Pinpoint the cell where the given text exists, returning its [X, Y] midpoint coordinate. 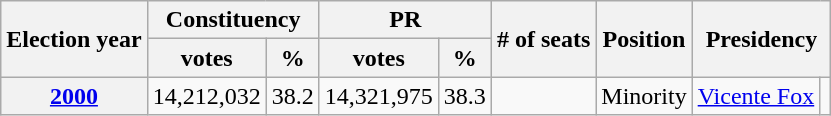
2000 [74, 96]
38.2 [292, 96]
Minority [644, 96]
Position [644, 39]
38.3 [464, 96]
Election year [74, 39]
14,212,032 [206, 96]
Presidency [762, 39]
# of seats [543, 39]
PR [405, 20]
Vicente Fox [756, 96]
14,321,975 [378, 96]
Constituency [233, 20]
